Output the (X, Y) coordinate of the center of the cell containing the given text.  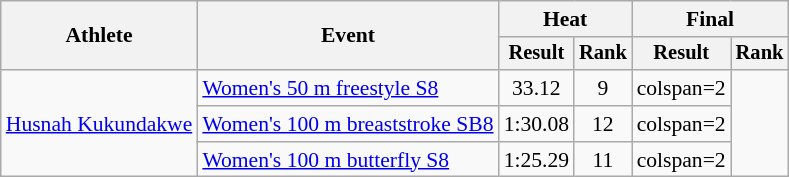
Athlete (100, 36)
Women's 50 m freestyle S8 (348, 88)
Heat (566, 19)
Event (348, 36)
Final (710, 19)
12 (603, 124)
Husnah Kukundakwe (100, 124)
33.12 (536, 88)
9 (603, 88)
1:30.08 (536, 124)
Women's 100 m breaststroke SB8 (348, 124)
